Detect which cell encompasses the target text, then output its (X, Y) center coordinate. 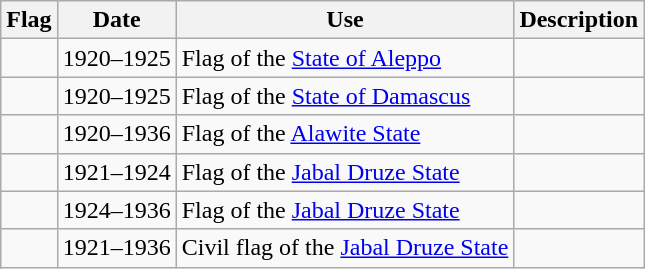
1921–1924 (116, 172)
Date (116, 20)
Use (345, 20)
Description (579, 20)
Flag (29, 20)
Flag of the State of Aleppo (345, 58)
1924–1936 (116, 210)
1920–1936 (116, 134)
Flag of the State of Damascus (345, 96)
Flag of the Alawite State (345, 134)
1921–1936 (116, 248)
Civil flag of the Jabal Druze State (345, 248)
